Pinpoint the cell where the given text exists, returning its (x, y) midpoint coordinate. 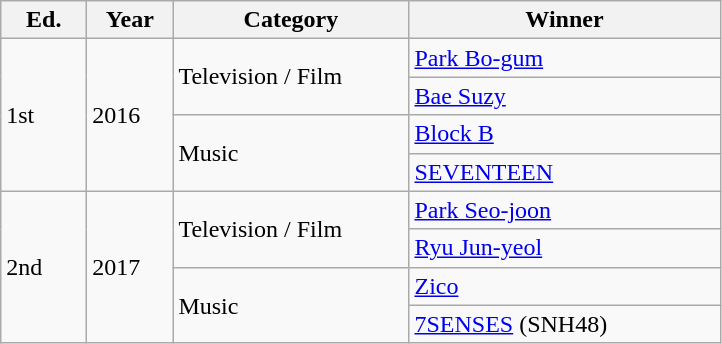
Ed. (44, 20)
Zico (564, 286)
2016 (130, 115)
Ryu Jun-yeol (564, 248)
Block B (564, 134)
Bae Suzy (564, 96)
Winner (564, 20)
Category (291, 20)
Park Seo-joon (564, 210)
Park Bo-gum (564, 58)
2nd (44, 267)
SEVENTEEN (564, 172)
1st (44, 115)
Year (130, 20)
7SENSES (SNH48) (564, 324)
2017 (130, 267)
